Locate the cell with the specified text and output its (x, y) center coordinate. 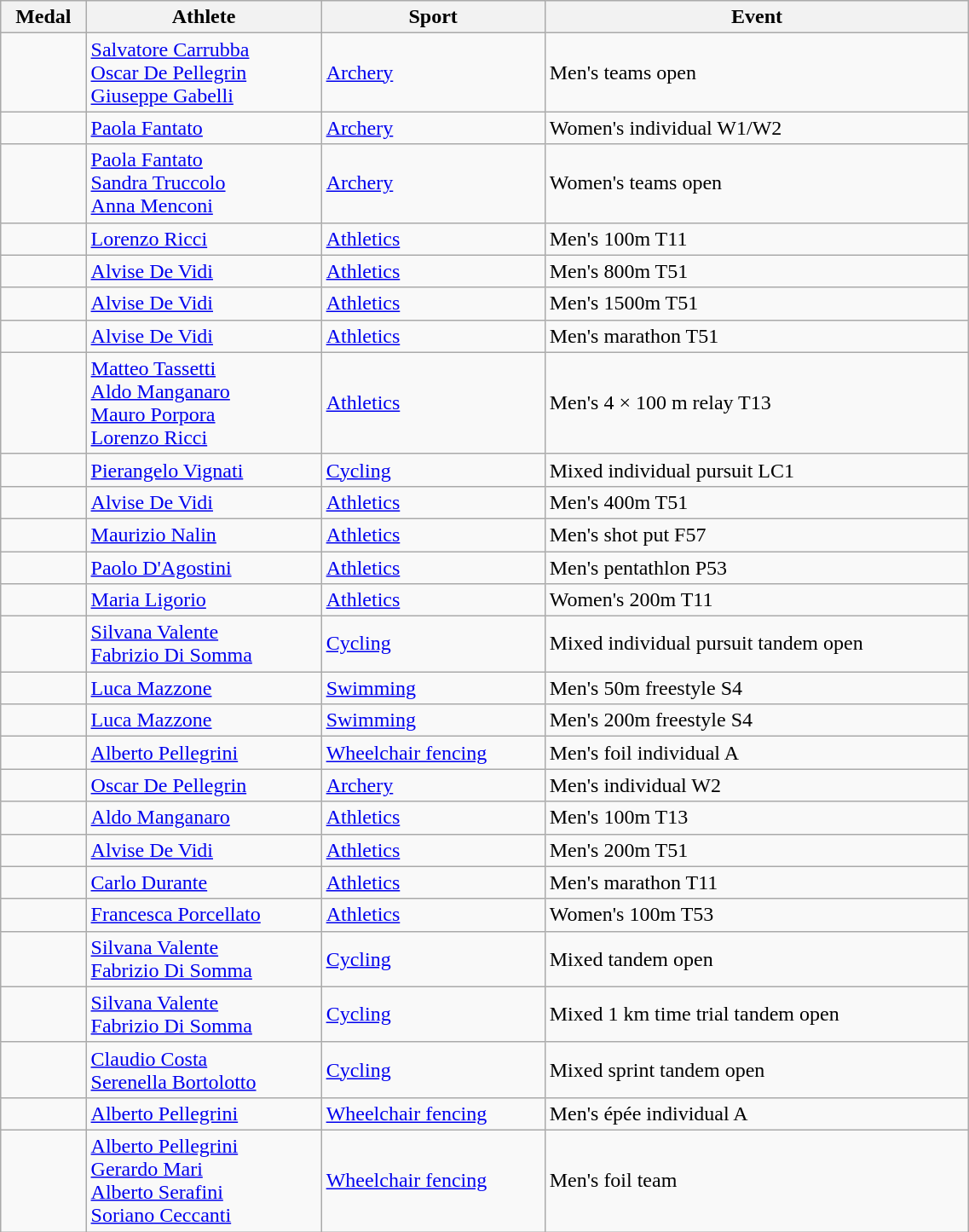
Men's 1500m T51 (757, 304)
Men's 800m T51 (757, 271)
Men's individual W2 (757, 785)
Women's 100m T53 (757, 915)
Sport (433, 17)
Men's 4 × 100 m relay T13 (757, 402)
Alberto Pellegrini Gerardo Mari Alberto Serafini Soriano Ceccanti (204, 1180)
Salvatore Carrubba Oscar De Pellegrin Giuseppe Gabelli (204, 72)
Men's 100m T13 (757, 818)
Pierangelo Vignati (204, 470)
Men's 100m T11 (757, 239)
Lorenzo Ricci (204, 239)
Mixed individual pursuit LC1 (757, 470)
Mixed 1 km time trial tandem open (757, 1015)
Maurizio Nalin (204, 535)
Mixed tandem open (757, 958)
Women's individual W1/W2 (757, 128)
Men's foil individual A (757, 753)
Mixed sprint tandem open (757, 1069)
Men's marathon T11 (757, 882)
Aldo Manganaro (204, 818)
Men's 200m freestyle S4 (757, 720)
Paola Fantato Sandra Truccolo Anna Menconi (204, 183)
Women's 200m T11 (757, 600)
Matteo Tassetti Aldo Manganaro Mauro Porpora Lorenzo Ricci (204, 402)
Men's 400m T51 (757, 502)
Event (757, 17)
Men's shot put F57 (757, 535)
Athlete (204, 17)
Mixed individual pursuit tandem open (757, 645)
Men's foil team (757, 1180)
Men's teams open (757, 72)
Men's marathon T51 (757, 336)
Men's pentathlon P53 (757, 567)
Men's 200m T51 (757, 850)
Oscar De Pellegrin (204, 785)
Maria Ligorio (204, 600)
Francesca Porcellato (204, 915)
Carlo Durante (204, 882)
Paolo D'Agostini (204, 567)
Medal (43, 17)
Men's 50m freestyle S4 (757, 688)
Paola Fantato (204, 128)
Women's teams open (757, 183)
Men's épée individual A (757, 1113)
Claudio Costa Serenella Bortolotto (204, 1069)
